Extract the (X, Y) coordinate from the center of the cell holding the provided text.  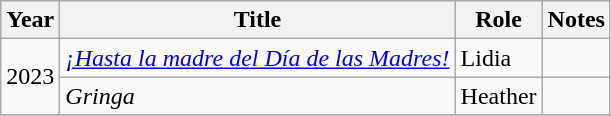
Notes (576, 20)
¡Hasta la madre del Día de las Madres! (258, 58)
Lidia (498, 58)
2023 (30, 77)
Role (498, 20)
Year (30, 20)
Title (258, 20)
Gringa (258, 96)
Heather (498, 96)
